Detect which cell encompasses the target text, then output its [X, Y] center coordinate. 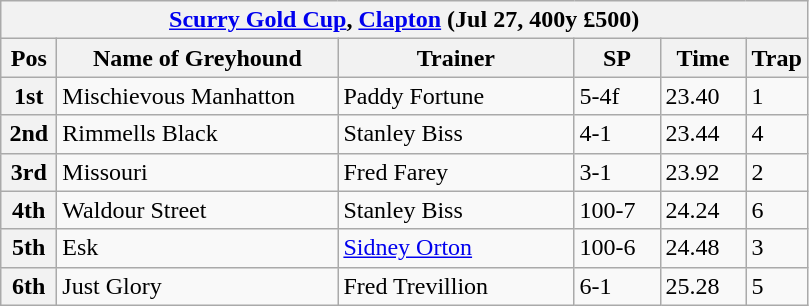
23.40 [703, 96]
4-1 [617, 134]
25.28 [703, 286]
4 [776, 134]
23.44 [703, 134]
24.24 [703, 210]
SP [617, 58]
1st [29, 96]
100-7 [617, 210]
Fred Farey [456, 172]
Time [703, 58]
1 [776, 96]
3rd [29, 172]
5-4f [617, 96]
5th [29, 248]
Sidney Orton [456, 248]
6 [776, 210]
2 [776, 172]
Fred Trevillion [456, 286]
5 [776, 286]
4th [29, 210]
Pos [29, 58]
2nd [29, 134]
Esk [198, 248]
6th [29, 286]
Paddy Fortune [456, 96]
3 [776, 248]
Name of Greyhound [198, 58]
100-6 [617, 248]
24.48 [703, 248]
Scurry Gold Cup, Clapton (Jul 27, 400y £500) [404, 20]
6-1 [617, 286]
Trainer [456, 58]
Just Glory [198, 286]
Missouri [198, 172]
23.92 [703, 172]
Trap [776, 58]
Waldour Street [198, 210]
3-1 [617, 172]
Rimmells Black [198, 134]
Mischievous Manhatton [198, 96]
